Pinpoint the cell where the given text exists, returning its (X, Y) midpoint coordinate. 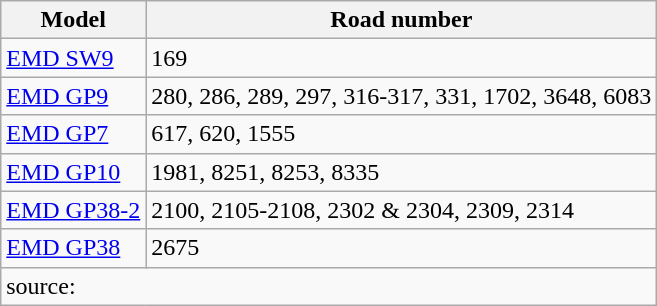
617, 620, 1555 (402, 134)
EMD GP10 (74, 172)
EMD SW9 (74, 58)
2100, 2105-2108, 2302 & 2304, 2309, 2314 (402, 210)
280, 286, 289, 297, 316-317, 331, 1702, 3648, 6083 (402, 96)
EMD GP38 (74, 248)
169 (402, 58)
Road number (402, 20)
EMD GP38-2 (74, 210)
Model (74, 20)
EMD GP9 (74, 96)
EMD GP7 (74, 134)
1981, 8251, 8253, 8335 (402, 172)
source: (329, 286)
2675 (402, 248)
